Find where the given text appears and provide that cell's center as [X, Y] coordinate. 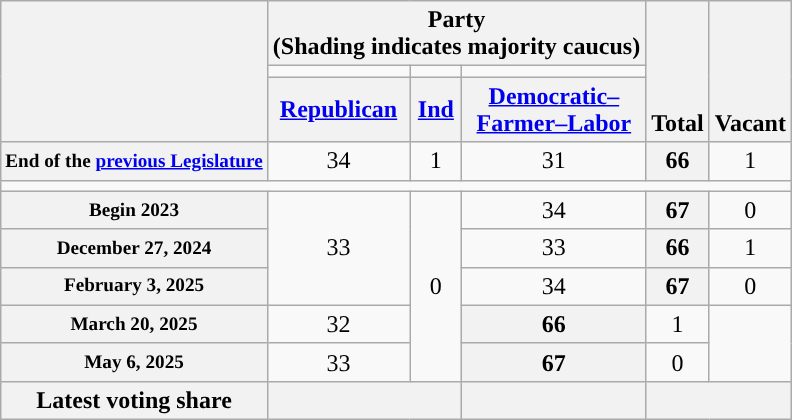
End of the previous Legislature [134, 161]
Total [678, 72]
31 [554, 161]
Begin 2023 [134, 210]
Party (Shading indicates majority caucus) [456, 34]
May 6, 2025 [134, 362]
Democratic–Farmer–Labor [554, 110]
Latest voting share [134, 400]
February 3, 2025 [134, 286]
Vacant [750, 72]
December 27, 2024 [134, 248]
32 [338, 324]
Republican [338, 110]
Ind [436, 110]
March 20, 2025 [134, 324]
